Detect which cell encompasses the target text, then output its (x, y) center coordinate. 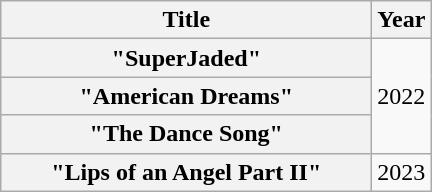
"The Dance Song" (186, 134)
"SuperJaded" (186, 58)
Title (186, 20)
2023 (402, 172)
Year (402, 20)
"American Dreams" (186, 96)
"Lips of an Angel Part II" (186, 172)
2022 (402, 96)
